Capture the cell that displays the provided text and extract its (X, Y) central coordinate. 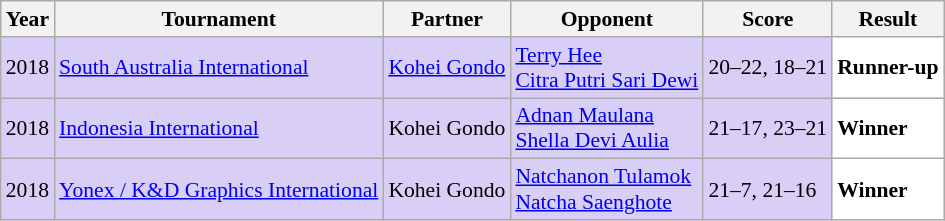
Year (28, 19)
20–22, 18–21 (768, 68)
Opponent (606, 19)
Score (768, 19)
South Australia International (218, 68)
Yonex / K&D Graphics International (218, 190)
Terry Hee Citra Putri Sari Dewi (606, 68)
21–7, 21–16 (768, 190)
Result (888, 19)
21–17, 23–21 (768, 128)
Runner-up (888, 68)
Adnan Maulana Shella Devi Aulia (606, 128)
Indonesia International (218, 128)
Partner (446, 19)
Tournament (218, 19)
Natchanon Tulamok Natcha Saenghote (606, 190)
